Locate the cell with the specified text and output its [X, Y] center coordinate. 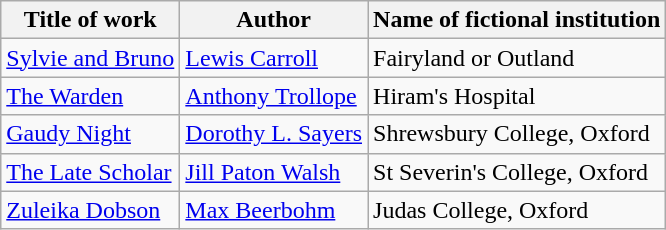
Shrewsbury College, Oxford [517, 134]
Zuleika Dobson [90, 210]
Author [274, 20]
Gaudy Night [90, 134]
Fairyland or Outland [517, 58]
St Severin's College, Oxford [517, 172]
Anthony Trollope [274, 96]
Jill Paton Walsh [274, 172]
The Warden [90, 96]
Title of work [90, 20]
Judas College, Oxford [517, 210]
Dorothy L. Sayers [274, 134]
The Late Scholar [90, 172]
Hiram's Hospital [517, 96]
Sylvie and Bruno [90, 58]
Max Beerbohm [274, 210]
Name of fictional institution [517, 20]
Lewis Carroll [274, 58]
